Return (X, Y) of the center of cell containing provided text 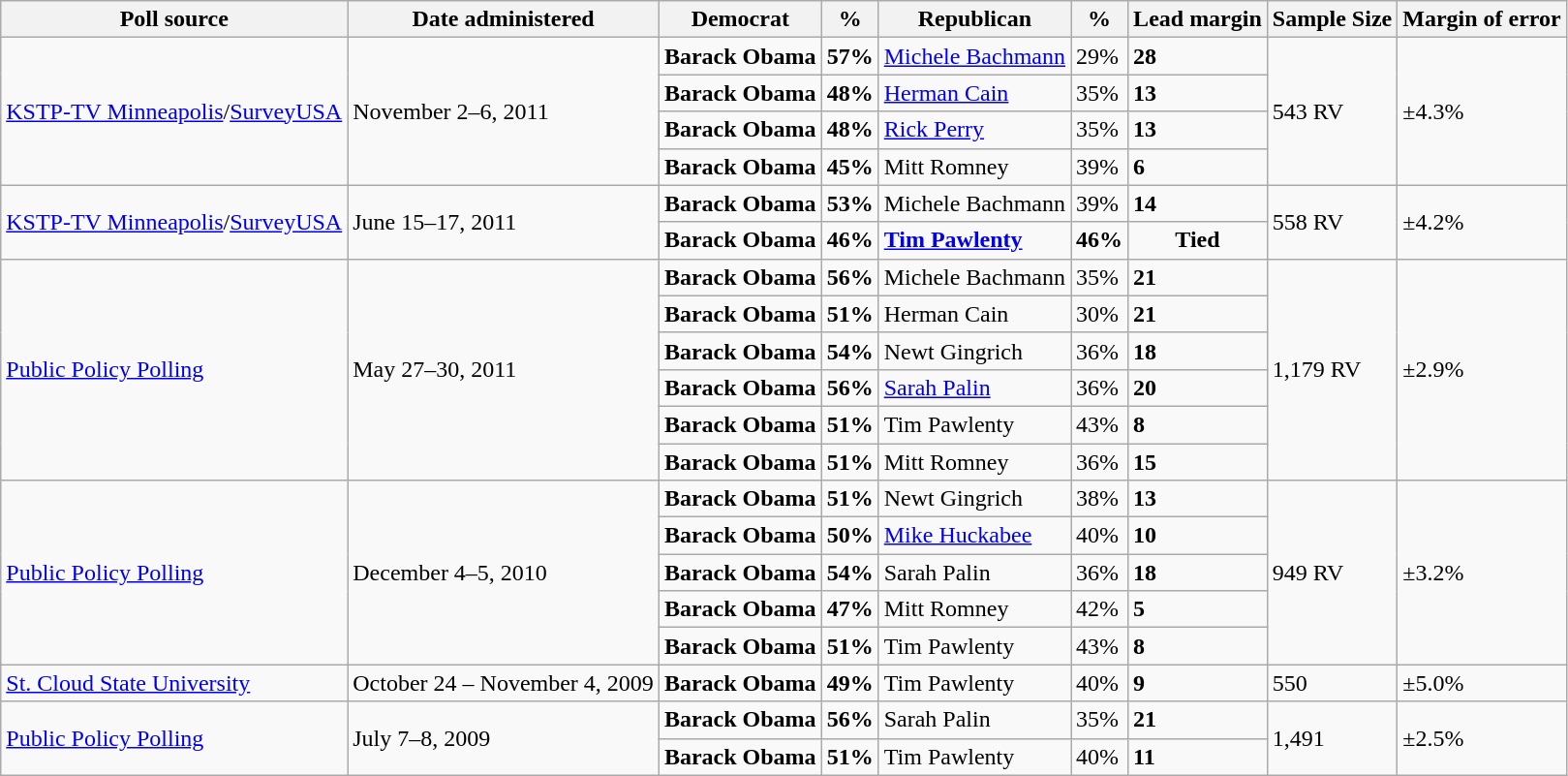
47% (850, 609)
Rick Perry (974, 130)
1,179 RV (1332, 369)
1,491 (1332, 738)
53% (850, 203)
May 27–30, 2011 (504, 369)
30% (1100, 314)
543 RV (1332, 111)
October 24 – November 4, 2009 (504, 683)
49% (850, 683)
Margin of error (1482, 19)
9 (1198, 683)
11 (1198, 757)
15 (1198, 462)
Date administered (504, 19)
Sample Size (1332, 19)
Poll source (174, 19)
5 (1198, 609)
14 (1198, 203)
St. Cloud State University (174, 683)
Mike Huckabee (974, 536)
±5.0% (1482, 683)
50% (850, 536)
949 RV (1332, 573)
±4.3% (1482, 111)
±2.5% (1482, 738)
December 4–5, 2010 (504, 573)
550 (1332, 683)
Lead margin (1198, 19)
Democrat (740, 19)
Republican (974, 19)
45% (850, 167)
28 (1198, 56)
July 7–8, 2009 (504, 738)
29% (1100, 56)
38% (1100, 499)
±3.2% (1482, 573)
10 (1198, 536)
±4.2% (1482, 222)
June 15–17, 2011 (504, 222)
Tied (1198, 240)
57% (850, 56)
November 2–6, 2011 (504, 111)
558 RV (1332, 222)
6 (1198, 167)
20 (1198, 388)
42% (1100, 609)
±2.9% (1482, 369)
